Pinpoint the cell where the given text exists, returning its [X, Y] midpoint coordinate. 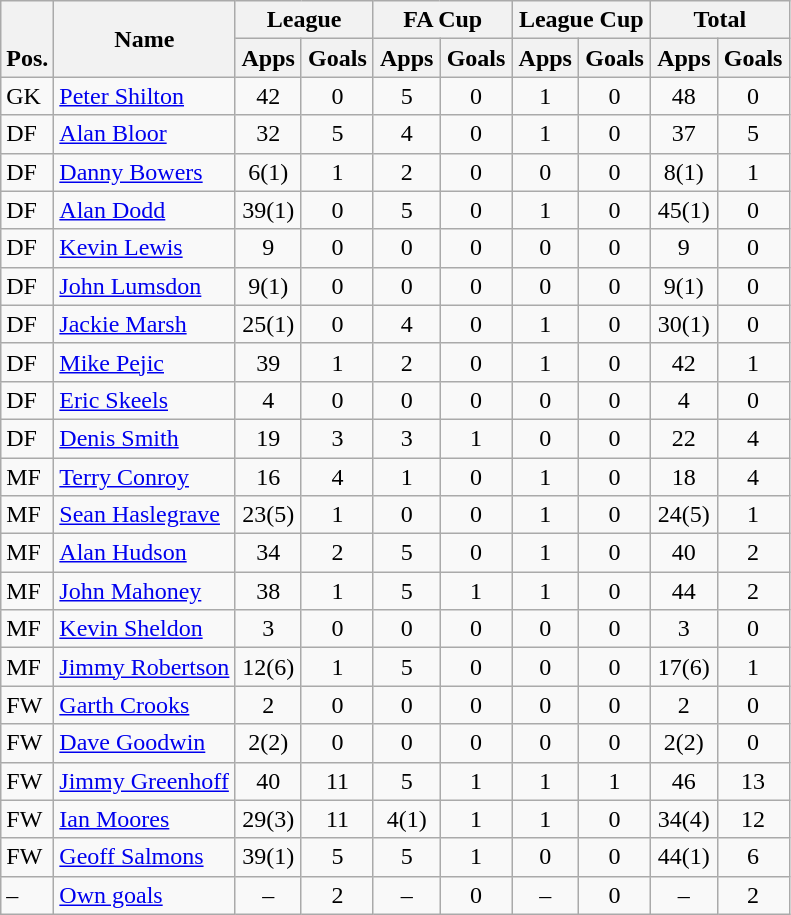
Terry Conroy [144, 477]
48 [684, 96]
Total [720, 20]
23(5) [268, 515]
44(1) [684, 857]
Peter Shilton [144, 96]
39 [268, 362]
46 [684, 781]
Alan Hudson [144, 553]
Garth Crooks [144, 705]
Alan Bloor [144, 134]
18 [684, 477]
4(1) [406, 819]
37 [684, 134]
8(1) [684, 172]
League [304, 20]
Kevin Sheldon [144, 629]
25(1) [268, 324]
16 [268, 477]
John Mahoney [144, 591]
Pos. [28, 39]
6(1) [268, 172]
FA Cup [442, 20]
Alan Dodd [144, 210]
22 [684, 438]
30(1) [684, 324]
34 [268, 553]
Danny Bowers [144, 172]
Geoff Salmons [144, 857]
24(5) [684, 515]
12(6) [268, 667]
Mike Pejic [144, 362]
Sean Haslegrave [144, 515]
6 [753, 857]
Dave Goodwin [144, 743]
Name [144, 39]
Eric Skeels [144, 400]
GK [28, 96]
Jimmy Greenhoff [144, 781]
12 [753, 819]
Own goals [144, 895]
19 [268, 438]
Denis Smith [144, 438]
Ian Moores [144, 819]
17(6) [684, 667]
34(4) [684, 819]
44 [684, 591]
Jackie Marsh [144, 324]
13 [753, 781]
29(3) [268, 819]
Kevin Lewis [144, 248]
45(1) [684, 210]
John Lumsdon [144, 286]
38 [268, 591]
League Cup [582, 20]
Jimmy Robertson [144, 667]
32 [268, 134]
